Return the [X, Y] coordinate for the center point of the cell that contains the specified text.  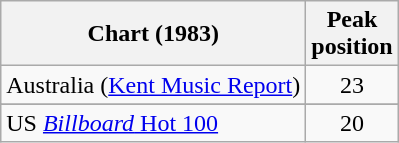
US Billboard Hot 100 [154, 123]
Australia (Kent Music Report) [154, 85]
20 [352, 123]
Chart (1983) [154, 34]
Peakposition [352, 34]
23 [352, 85]
